From the cell containing the given text, extract its center point as (X, Y) coordinate. 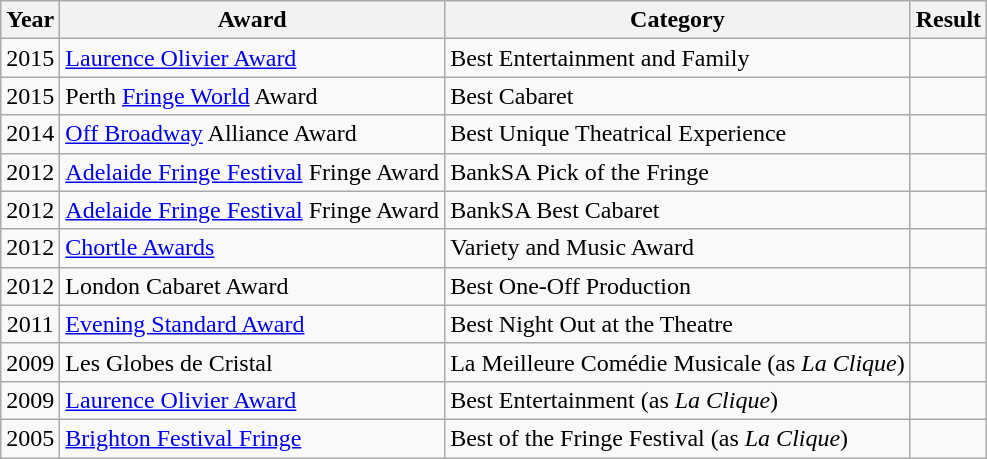
Best Night Out at the Theatre (678, 324)
2005 (30, 438)
Off Broadway Alliance Award (252, 134)
2011 (30, 324)
Best Cabaret (678, 96)
Result (948, 20)
Best One-Off Production (678, 286)
Category (678, 20)
La Meilleure Comédie Musicale (as La Clique) (678, 362)
Award (252, 20)
BankSA Best Cabaret (678, 210)
Perth Fringe World Award (252, 96)
BankSA Pick of the Fringe (678, 172)
Les Globes de Cristal (252, 362)
Variety and Music Award (678, 248)
Year (30, 20)
Chortle Awards (252, 248)
Best Entertainment (as La Clique) (678, 400)
Best Unique Theatrical Experience (678, 134)
Best of the Fringe Festival (as La Clique) (678, 438)
Brighton Festival Fringe (252, 438)
2014 (30, 134)
London Cabaret Award (252, 286)
Evening Standard Award (252, 324)
Best Entertainment and Family (678, 58)
